Return the (x, y) coordinate for the center point of the cell that contains the specified text.  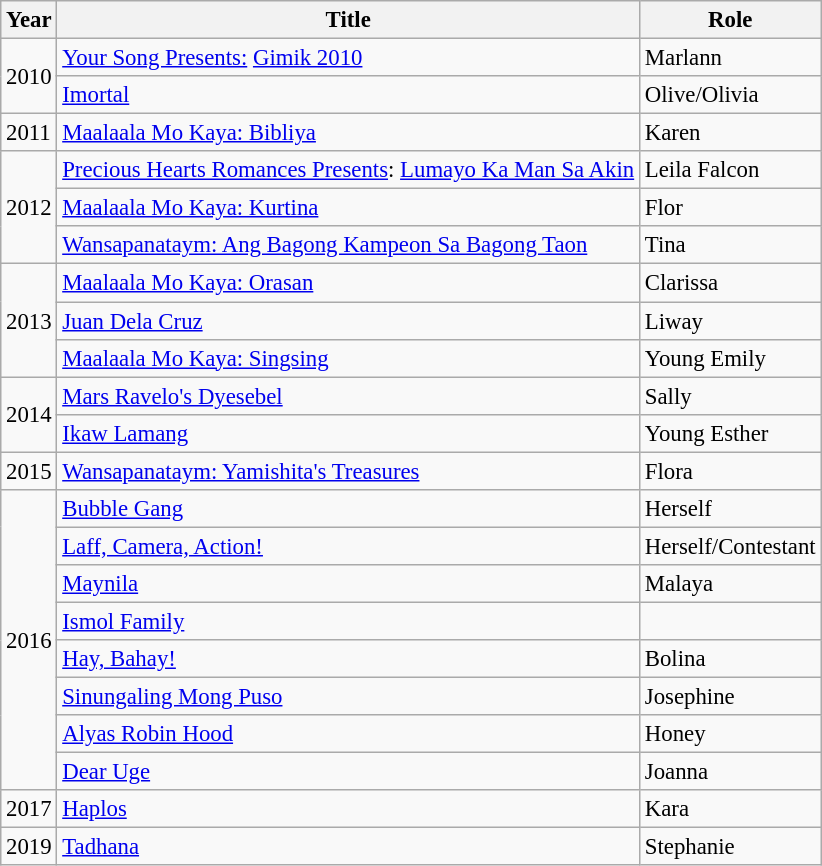
Alyas Robin Hood (348, 734)
Ikaw Lamang (348, 433)
2010 (29, 76)
Josephine (730, 697)
Sinungaling Mong Puso (348, 697)
Young Emily (730, 358)
Young Esther (730, 433)
Herself/Contestant (730, 546)
Wansapanataym: Ang Bagong Kampeon Sa Bagong Taon (348, 245)
2011 (29, 133)
Year (29, 20)
Honey (730, 734)
Herself (730, 509)
2015 (29, 471)
2012 (29, 208)
Tadhana (348, 847)
Karen (730, 133)
Title (348, 20)
Joanna (730, 772)
Wansapanataym: Yamishita's Treasures (348, 471)
Role (730, 20)
Maalaala Mo Kaya: Bibliya (348, 133)
Dear Uge (348, 772)
Kara (730, 809)
Laff, Camera, Action! (348, 546)
Marlann (730, 58)
Imortal (348, 95)
Tina (730, 245)
Hay, Bahay! (348, 659)
Bubble Gang (348, 509)
Haplos (348, 809)
2019 (29, 847)
Precious Hearts Romances Presents: Lumayo Ka Man Sa Akin (348, 170)
Maalaala Mo Kaya: Kurtina (348, 208)
Your Song Presents: Gimik 2010 (348, 58)
Sally (730, 396)
Olive/Olivia (730, 95)
2013 (29, 320)
Malaya (730, 584)
Leila Falcon (730, 170)
2016 (29, 640)
Liway (730, 321)
Maalaala Mo Kaya: Orasan (348, 283)
Flor (730, 208)
Flora (730, 471)
Clarissa (730, 283)
Juan Dela Cruz (348, 321)
Maalaala Mo Kaya: Singsing (348, 358)
2014 (29, 414)
2017 (29, 809)
Stephanie (730, 847)
Ismol Family (348, 621)
Mars Ravelo's Dyesebel (348, 396)
Bolina (730, 659)
Maynila (348, 584)
